Scan for the cell matching the given text and deliver its [x, y] coordinate at center. 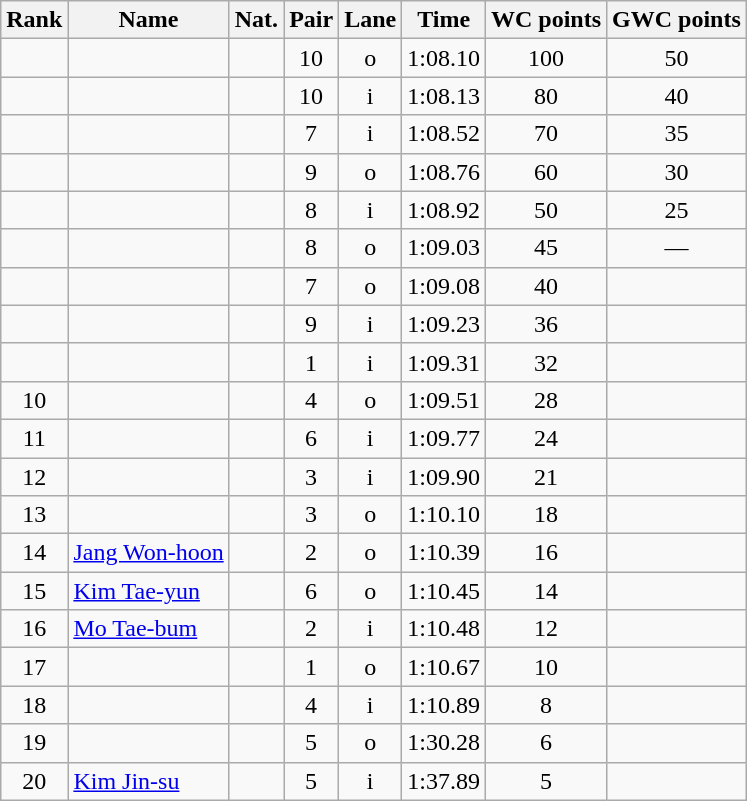
Time [444, 20]
1:10.39 [444, 553]
Rank [34, 20]
1:09.90 [444, 477]
GWC points [677, 20]
45 [546, 248]
15 [34, 591]
60 [546, 172]
36 [546, 324]
— [677, 248]
1:09.08 [444, 286]
32 [546, 362]
1:08.13 [444, 96]
1:08.10 [444, 58]
11 [34, 438]
1:09.03 [444, 248]
17 [34, 667]
24 [546, 438]
1:09.77 [444, 438]
1:10.67 [444, 667]
1:10.89 [444, 705]
1:30.28 [444, 743]
80 [546, 96]
1:10.10 [444, 515]
35 [677, 134]
1:10.45 [444, 591]
Kim Tae-yun [148, 591]
WC points [546, 20]
30 [677, 172]
1:08.76 [444, 172]
Name [148, 20]
13 [34, 515]
Mo Tae-bum [148, 629]
Jang Won-hoon [148, 553]
Pair [312, 20]
1:09.31 [444, 362]
1:09.23 [444, 324]
70 [546, 134]
Lane [370, 20]
Nat. [256, 20]
28 [546, 400]
20 [34, 781]
25 [677, 210]
100 [546, 58]
1:10.48 [444, 629]
Kim Jin-su [148, 781]
21 [546, 477]
1:08.92 [444, 210]
1:09.51 [444, 400]
1:08.52 [444, 134]
1:37.89 [444, 781]
19 [34, 743]
